Extract the (X, Y) coordinate from the center of the cell holding the provided text.  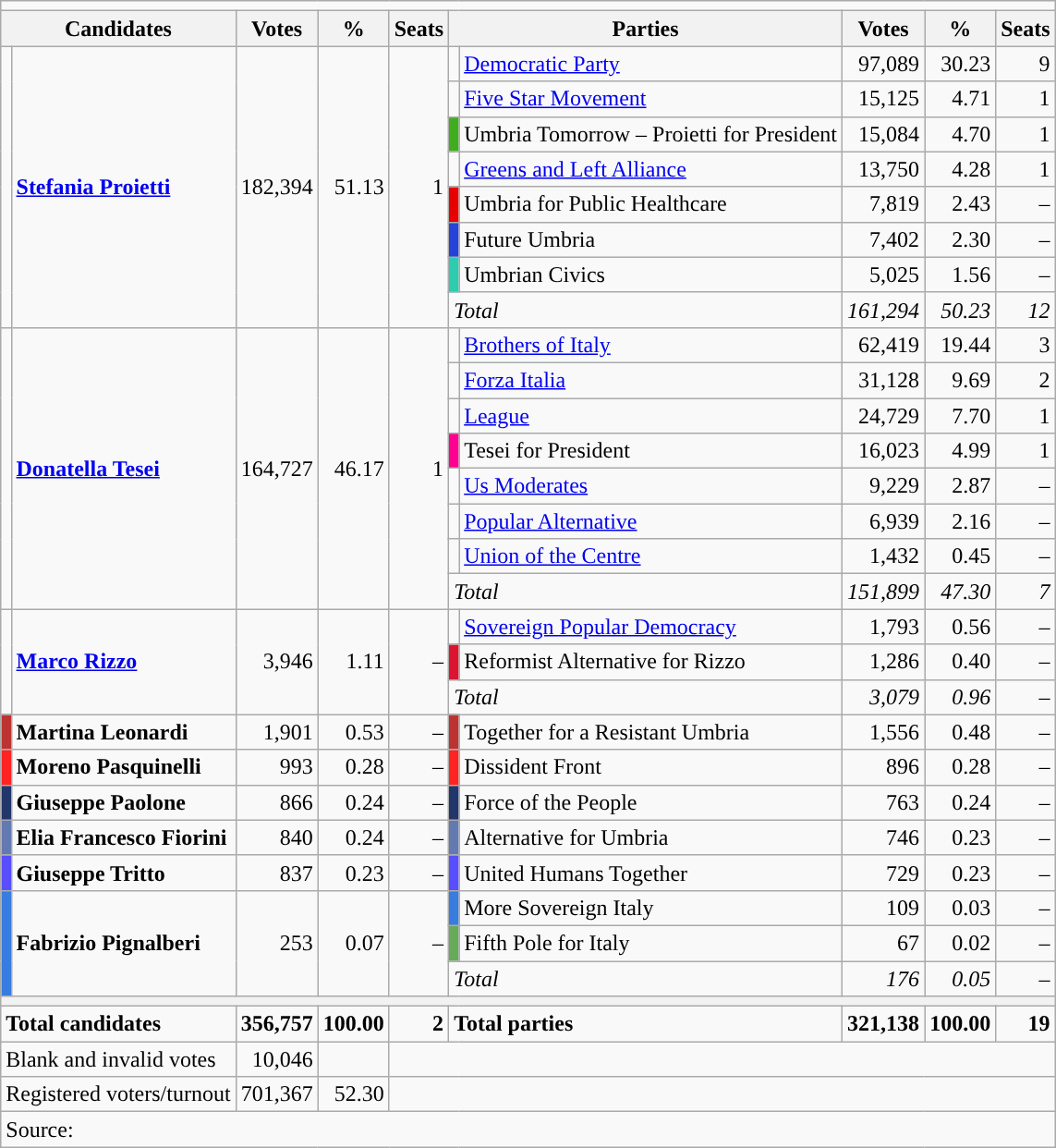
10,046 (277, 1059)
Future Umbria (650, 239)
Umbrian Civics (650, 275)
763 (883, 802)
Us Moderates (650, 486)
0.96 (961, 697)
253 (277, 943)
24,729 (883, 415)
356,757 (277, 1024)
2.87 (961, 486)
Sovereign Popular Democracy (650, 627)
47.30 (961, 592)
Fabrizio Pignalberi (124, 943)
More Sovereign Italy (650, 908)
321,138 (883, 1024)
Force of the People (650, 802)
151,899 (883, 592)
3,946 (277, 662)
Registered voters/turnout (118, 1094)
7 (1026, 592)
62,419 (883, 345)
0.02 (961, 943)
31,128 (883, 380)
4.71 (961, 99)
2.16 (961, 521)
0.40 (961, 662)
896 (883, 767)
746 (883, 837)
46.17 (353, 468)
701,367 (277, 1094)
Union of the Centre (650, 556)
Martina Leonardi (124, 732)
Greens and Left Alliance (650, 169)
1.11 (353, 662)
1,901 (277, 732)
1,556 (883, 732)
0.48 (961, 732)
837 (277, 873)
109 (883, 908)
1,432 (883, 556)
52.30 (353, 1094)
15,084 (883, 134)
Elia Francesco Fiorini (124, 837)
161,294 (883, 310)
50.23 (961, 310)
4.99 (961, 451)
6,939 (883, 521)
182,394 (277, 187)
19.44 (961, 345)
Stefania Proietti (124, 187)
Umbria Tomorrow – Proietti for President (650, 134)
0.03 (961, 908)
3 (1026, 345)
840 (277, 837)
3,079 (883, 697)
4.70 (961, 134)
1,793 (883, 627)
Reformist Alternative for Rizzo (650, 662)
176 (883, 979)
729 (883, 873)
0.45 (961, 556)
1.56 (961, 275)
United Humans Together (650, 873)
51.13 (353, 187)
0.53 (353, 732)
9 (1026, 64)
16,023 (883, 451)
7,819 (883, 204)
Popular Alternative (650, 521)
0.05 (961, 979)
19 (1026, 1024)
15,125 (883, 99)
5,025 (883, 275)
Tesei for President (650, 451)
9,229 (883, 486)
13,750 (883, 169)
Five Star Movement (650, 99)
Moreno Pasquinelli (124, 767)
Together for a Resistant Umbria (650, 732)
Giuseppe Tritto (124, 873)
0.07 (353, 943)
Giuseppe Paolone (124, 802)
Donatella Tesei (124, 468)
4.28 (961, 169)
Fifth Pole for Italy (650, 943)
7.70 (961, 415)
Dissident Front (650, 767)
7,402 (883, 239)
Marco Rizzo (124, 662)
9.69 (961, 380)
Total candidates (118, 1024)
Blank and invalid votes (118, 1059)
97,089 (883, 64)
12 (1026, 310)
Candidates (118, 29)
30.23 (961, 64)
993 (277, 767)
866 (277, 802)
Democratic Party (650, 64)
164,727 (277, 468)
Alternative for Umbria (650, 837)
Umbria for Public Healthcare (650, 204)
67 (883, 943)
2.30 (961, 239)
2.43 (961, 204)
League (650, 415)
Forza Italia (650, 380)
0.56 (961, 627)
Brothers of Italy (650, 345)
Parties (646, 29)
Total parties (646, 1024)
1,286 (883, 662)
Source: (528, 1130)
